Scan for the cell matching the given text and deliver its [X, Y] coordinate at center. 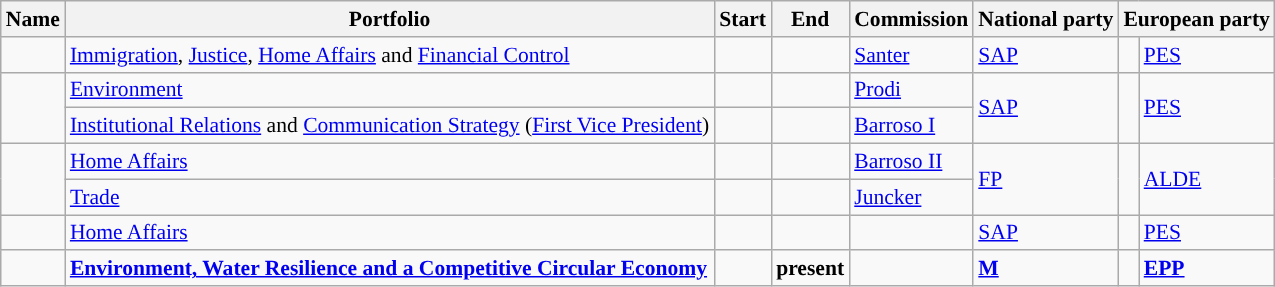
Institutional Relations and Communication Strategy (First Vice President) [390, 126]
Immigration, Justice, Home Affairs and Financial Control [390, 55]
FP [1046, 180]
M [1046, 269]
ALDE [1207, 180]
Name [33, 19]
Environment [390, 90]
Barroso I [911, 126]
National party [1046, 19]
European party [1196, 19]
Environment, Water Resilience and a Competitive Circular Economy [390, 269]
Portfolio [390, 19]
Prodi [911, 90]
EPP [1207, 269]
Start [742, 19]
present [810, 269]
Juncker [911, 197]
Barroso II [911, 162]
End [810, 19]
Trade [390, 197]
Santer [911, 55]
Commission [911, 19]
